Extract the (X, Y) coordinate from the center of the cell holding the provided text.  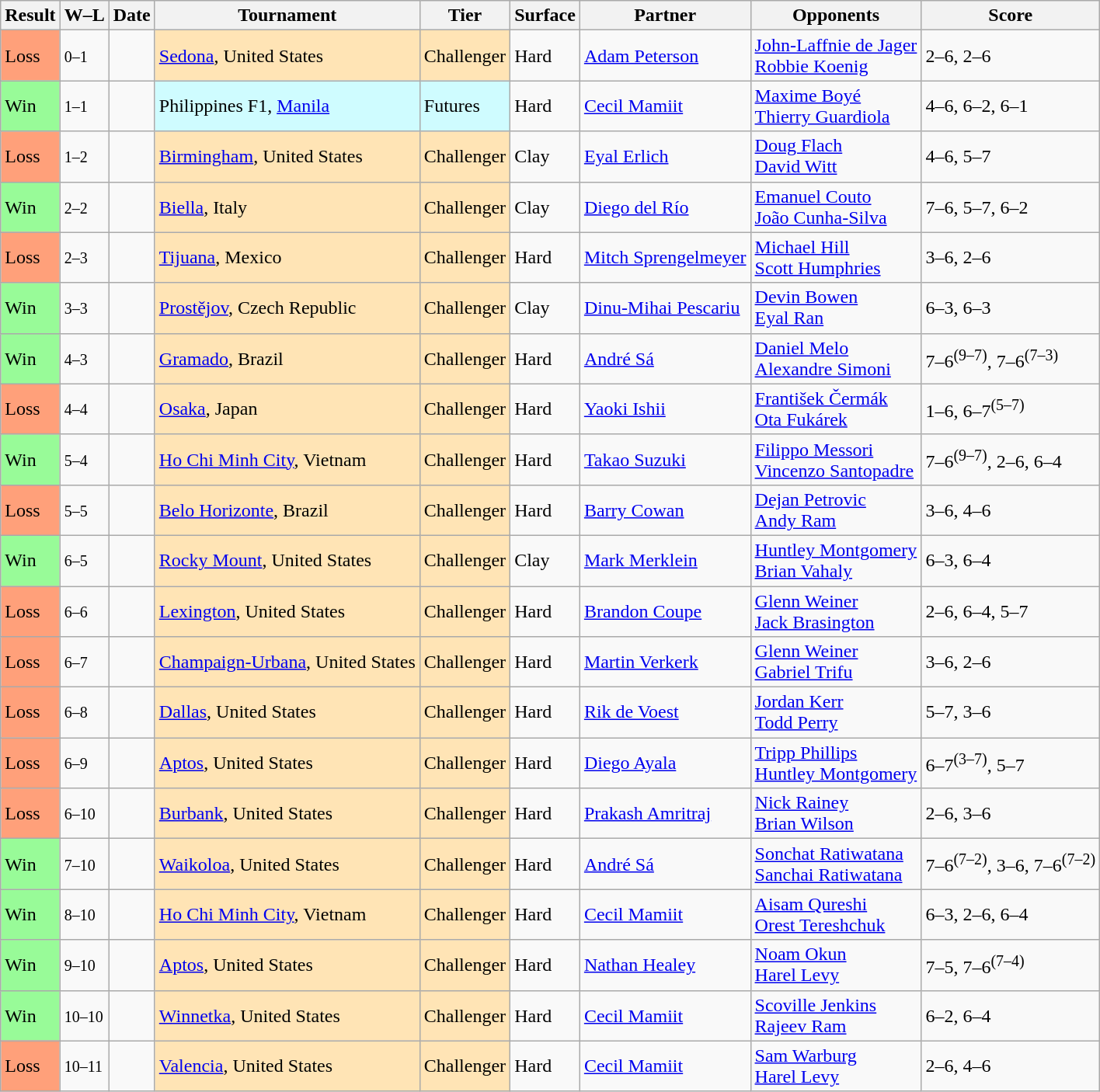
6–5 (84, 561)
4–6, 5–7 (1011, 157)
Philippines F1, Manila (287, 106)
Biella, Italy (287, 207)
John-Laffnie de Jager Robbie Koenig (836, 56)
0–1 (84, 56)
Mark Merklein (665, 561)
4–6, 6–2, 6–1 (1011, 106)
Brandon Coupe (665, 610)
6–10 (84, 814)
5–4 (84, 460)
Dallas, United States (287, 713)
6–2, 6–4 (1011, 1016)
Yaoki Ishii (665, 409)
Glenn Weiner Gabriel Trifu (836, 662)
Lexington, United States (287, 610)
10–10 (84, 1016)
1–2 (84, 157)
10–11 (84, 1066)
6–7 (84, 662)
2–6, 4–6 (1011, 1066)
2–3 (84, 258)
Huntley Montgomery Brian Vahaly (836, 561)
Diego Ayala (665, 763)
Takao Suzuki (665, 460)
Daniel Melo Alexandre Simoni (836, 359)
6–6 (84, 610)
Michael Hill Scott Humphries (836, 258)
Birmingham, United States (287, 157)
6–3, 6–3 (1011, 308)
7–6(9–7), 2–6, 6–4 (1011, 460)
Filippo Messori Vincenzo Santopadre (836, 460)
Winnetka, United States (287, 1016)
Sedona, United States (287, 56)
2–6, 6–4, 5–7 (1011, 610)
Mitch Sprengelmeyer (665, 258)
Sam Warburg Harel Levy (836, 1066)
5–5 (84, 509)
Prostějov, Czech Republic (287, 308)
Burbank, United States (287, 814)
Noam Okun Harel Levy (836, 965)
Rocky Mount, United States (287, 561)
Valencia, United States (287, 1066)
Tripp Phillips Huntley Montgomery (836, 763)
Barry Cowan (665, 509)
Diego del Río (665, 207)
Gramado, Brazil (287, 359)
2–6, 2–6 (1011, 56)
7–6, 5–7, 6–2 (1011, 207)
7–6(9–7), 7–6(7–3) (1011, 359)
Scoville Jenkins Rajeev Ram (836, 1016)
6–3, 2–6, 6–4 (1011, 915)
4–4 (84, 409)
Score (1011, 16)
4–3 (84, 359)
W–L (84, 16)
9–10 (84, 965)
3–6, 4–6 (1011, 509)
Emanuel Couto João Cunha-Silva (836, 207)
Result (30, 16)
Sonchat Ratiwatana Sanchai Ratiwatana (836, 864)
1–6, 6–7(5–7) (1011, 409)
Adam Peterson (665, 56)
Nick Rainey Brian Wilson (836, 814)
Waikoloa, United States (287, 864)
Jordan Kerr Todd Perry (836, 713)
1–1 (84, 106)
Opponents (836, 16)
Surface (545, 16)
Tier (465, 16)
Date (132, 16)
8–10 (84, 915)
Nathan Healey (665, 965)
Martin Verkerk (665, 662)
6–7(3–7), 5–7 (1011, 763)
7–6(7–2), 3–6, 7–6(7–2) (1011, 864)
7–10 (84, 864)
Devin Bowen Eyal Ran (836, 308)
Doug Flach David Witt (836, 157)
Tournament (287, 16)
5–7, 3–6 (1011, 713)
Maxime Boyé Thierry Guardiola (836, 106)
Partner (665, 16)
6–3, 6–4 (1011, 561)
Aisam Qureshi Orest Tereshchuk (836, 915)
František Čermák Ota Fukárek (836, 409)
Rik de Voest (665, 713)
7–5, 7–6(7–4) (1011, 965)
Prakash Amritraj (665, 814)
2–2 (84, 207)
6–8 (84, 713)
6–9 (84, 763)
Osaka, Japan (287, 409)
Dinu-Mihai Pescariu (665, 308)
Glenn Weiner Jack Brasington (836, 610)
Belo Horizonte, Brazil (287, 509)
Futures (465, 106)
Champaign-Urbana, United States (287, 662)
2–6, 3–6 (1011, 814)
Tijuana, Mexico (287, 258)
Dejan Petrovic Andy Ram (836, 509)
3–3 (84, 308)
Eyal Erlich (665, 157)
